Scan for the cell matching the given text and deliver its [x, y] coordinate at center. 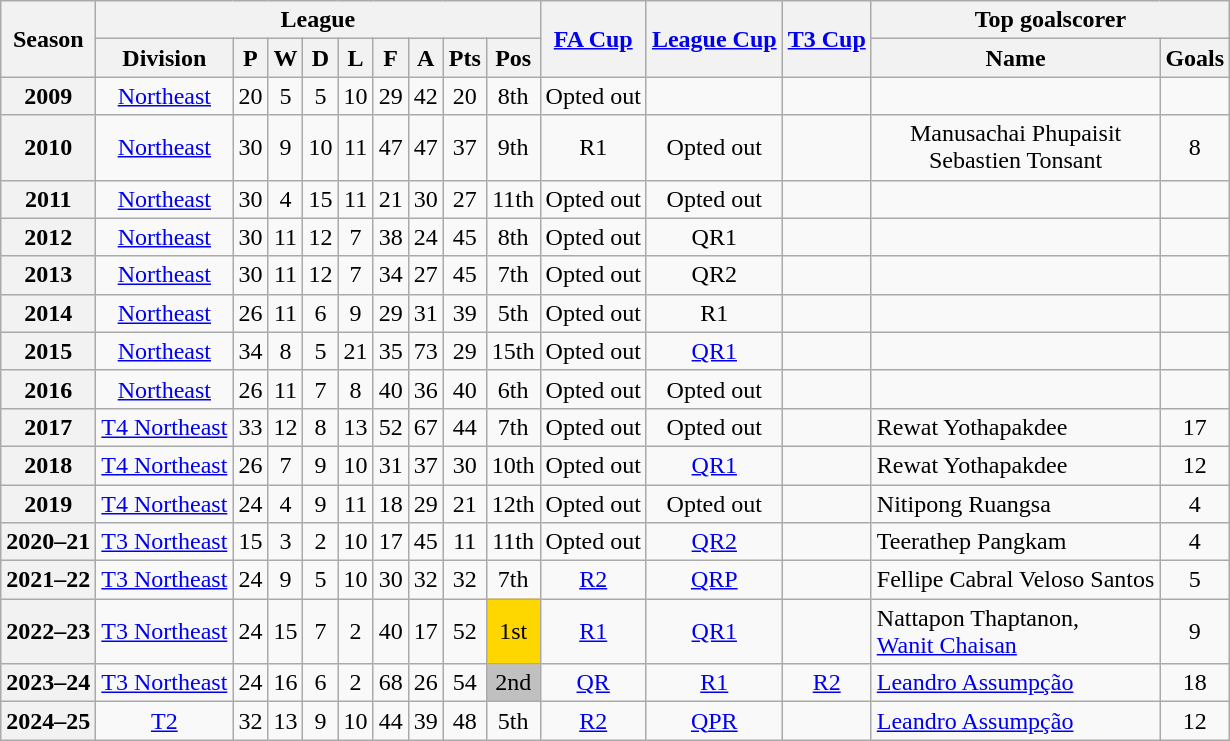
2010 [48, 148]
Pts [464, 58]
2016 [48, 389]
2015 [48, 351]
W [286, 58]
2019 [48, 503]
T3 Cup [826, 39]
Name [1016, 58]
P [250, 58]
League Cup [714, 39]
12th [513, 503]
2020–21 [48, 542]
League [318, 20]
Pos [513, 58]
2012 [48, 237]
2024–25 [48, 721]
9th [513, 148]
10th [513, 465]
73 [426, 351]
2022–23 [48, 632]
2nd [513, 683]
Top goalscorer [1050, 20]
L [356, 58]
FA Cup [593, 39]
2021–22 [48, 580]
36 [426, 389]
A [426, 58]
Nattapon Thaptanon, Wanit Chaisan [1016, 632]
67 [426, 427]
Nitipong Ruangsa [1016, 503]
2014 [48, 313]
Division [164, 58]
35 [390, 351]
QPR [714, 721]
2009 [48, 96]
6th [513, 389]
15th [513, 351]
2011 [48, 199]
42 [426, 96]
2017 [48, 427]
Goals [1195, 58]
QRP [714, 580]
T2 [164, 721]
Season [48, 39]
16 [286, 683]
33 [250, 427]
F [390, 58]
2023–24 [48, 683]
QR [593, 683]
1st [513, 632]
38 [390, 237]
3 [286, 542]
Teerathep Pangkam [1016, 542]
Fellipe Cabral Veloso Santos [1016, 580]
2013 [48, 275]
68 [390, 683]
54 [464, 683]
2018 [48, 465]
D [320, 58]
Manusachai Phupaisit Sebastien Tonsant [1016, 148]
48 [464, 721]
